Return the [x, y] coordinate for the center point of the cell that contains the specified text.  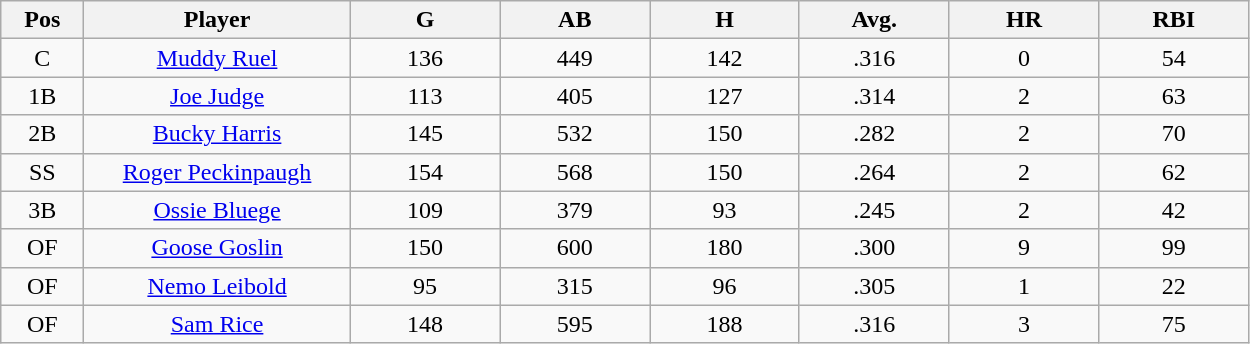
136 [425, 58]
379 [575, 210]
Nemo Leibold [217, 286]
127 [725, 96]
Roger Peckinpaugh [217, 172]
Muddy Ruel [217, 58]
70 [1174, 134]
405 [575, 96]
449 [575, 58]
154 [425, 172]
Avg. [874, 20]
C [42, 58]
.245 [874, 210]
Bucky Harris [217, 134]
532 [575, 134]
.305 [874, 286]
.282 [874, 134]
Sam Rice [217, 324]
142 [725, 58]
Goose Goslin [217, 248]
145 [425, 134]
568 [575, 172]
.264 [874, 172]
95 [425, 286]
0 [1024, 58]
180 [725, 248]
62 [1174, 172]
HR [1024, 20]
93 [725, 210]
113 [425, 96]
75 [1174, 324]
22 [1174, 286]
.300 [874, 248]
63 [1174, 96]
99 [1174, 248]
3 [1024, 324]
3B [42, 210]
RBI [1174, 20]
Joe Judge [217, 96]
Ossie Bluege [217, 210]
G [425, 20]
96 [725, 286]
Player [217, 20]
SS [42, 172]
109 [425, 210]
AB [575, 20]
188 [725, 324]
1B [42, 96]
42 [1174, 210]
595 [575, 324]
54 [1174, 58]
H [725, 20]
Pos [42, 20]
315 [575, 286]
2B [42, 134]
9 [1024, 248]
600 [575, 248]
148 [425, 324]
.314 [874, 96]
1 [1024, 286]
